Capture the cell that displays the provided text and extract its (x, y) central coordinate. 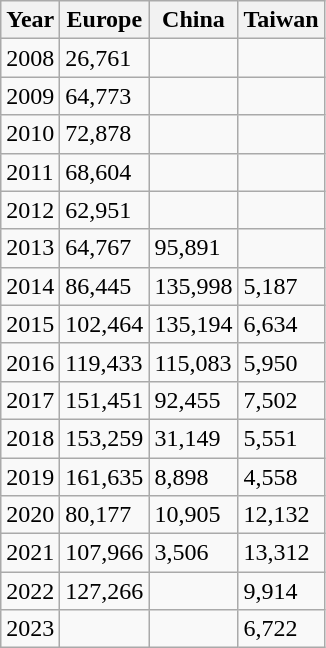
Year (30, 20)
153,259 (104, 438)
2014 (30, 286)
80,177 (104, 515)
2017 (30, 400)
5,950 (281, 362)
10,905 (194, 515)
5,187 (281, 286)
2021 (30, 553)
2018 (30, 438)
6,634 (281, 324)
135,194 (194, 324)
4,558 (281, 477)
2008 (30, 58)
135,998 (194, 286)
2013 (30, 248)
2011 (30, 172)
64,767 (104, 248)
China (194, 20)
151,451 (104, 400)
12,132 (281, 515)
95,891 (194, 248)
2022 (30, 591)
26,761 (104, 58)
2016 (30, 362)
107,966 (104, 553)
2023 (30, 629)
62,951 (104, 210)
2010 (30, 134)
Taiwan (281, 20)
5,551 (281, 438)
92,455 (194, 400)
119,433 (104, 362)
2015 (30, 324)
Europe (104, 20)
86,445 (104, 286)
72,878 (104, 134)
115,083 (194, 362)
8,898 (194, 477)
2009 (30, 96)
68,604 (104, 172)
2020 (30, 515)
7,502 (281, 400)
64,773 (104, 96)
127,266 (104, 591)
2019 (30, 477)
2012 (30, 210)
161,635 (104, 477)
13,312 (281, 553)
6,722 (281, 629)
9,914 (281, 591)
102,464 (104, 324)
31,149 (194, 438)
3,506 (194, 553)
